Determine the (X, Y) coordinate at the center of the cell enclosing the given text.  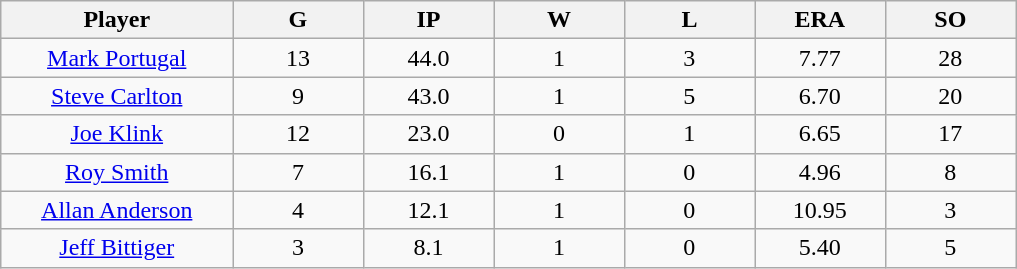
7 (298, 172)
43.0 (428, 96)
Joe Klink (117, 134)
6.70 (820, 96)
23.0 (428, 134)
12.1 (428, 210)
8 (950, 172)
28 (950, 58)
4.96 (820, 172)
10.95 (820, 210)
20 (950, 96)
Allan Anderson (117, 210)
Mark Portugal (117, 58)
Jeff Bittiger (117, 248)
Player (117, 20)
W (559, 20)
5.40 (820, 248)
ERA (820, 20)
7.77 (820, 58)
SO (950, 20)
L (689, 20)
17 (950, 134)
8.1 (428, 248)
9 (298, 96)
G (298, 20)
Roy Smith (117, 172)
44.0 (428, 58)
16.1 (428, 172)
13 (298, 58)
IP (428, 20)
4 (298, 210)
6.65 (820, 134)
Steve Carlton (117, 96)
12 (298, 134)
